For the text-containing cell, return its midpoint in [X, Y] coordinate format. 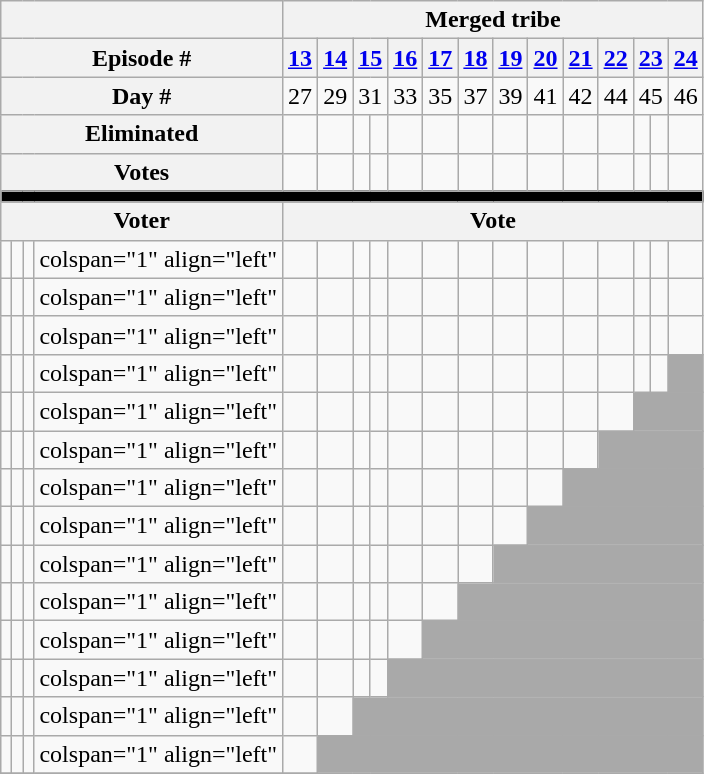
44 [616, 96]
22 [616, 58]
24 [686, 58]
33 [406, 96]
41 [546, 96]
45 [650, 96]
35 [440, 96]
Merged tribe [494, 20]
13 [300, 58]
23 [650, 58]
Voter [142, 221]
46 [686, 96]
Episode # [142, 58]
Eliminated [142, 134]
14 [336, 58]
31 [370, 96]
Votes [142, 172]
Day # [142, 96]
39 [510, 96]
Vote [494, 221]
42 [580, 96]
20 [546, 58]
18 [476, 58]
16 [406, 58]
27 [300, 96]
19 [510, 58]
21 [580, 58]
37 [476, 96]
17 [440, 58]
29 [336, 96]
15 [370, 58]
